Return the (X, Y) coordinate for the center point of the cell that contains the specified text.  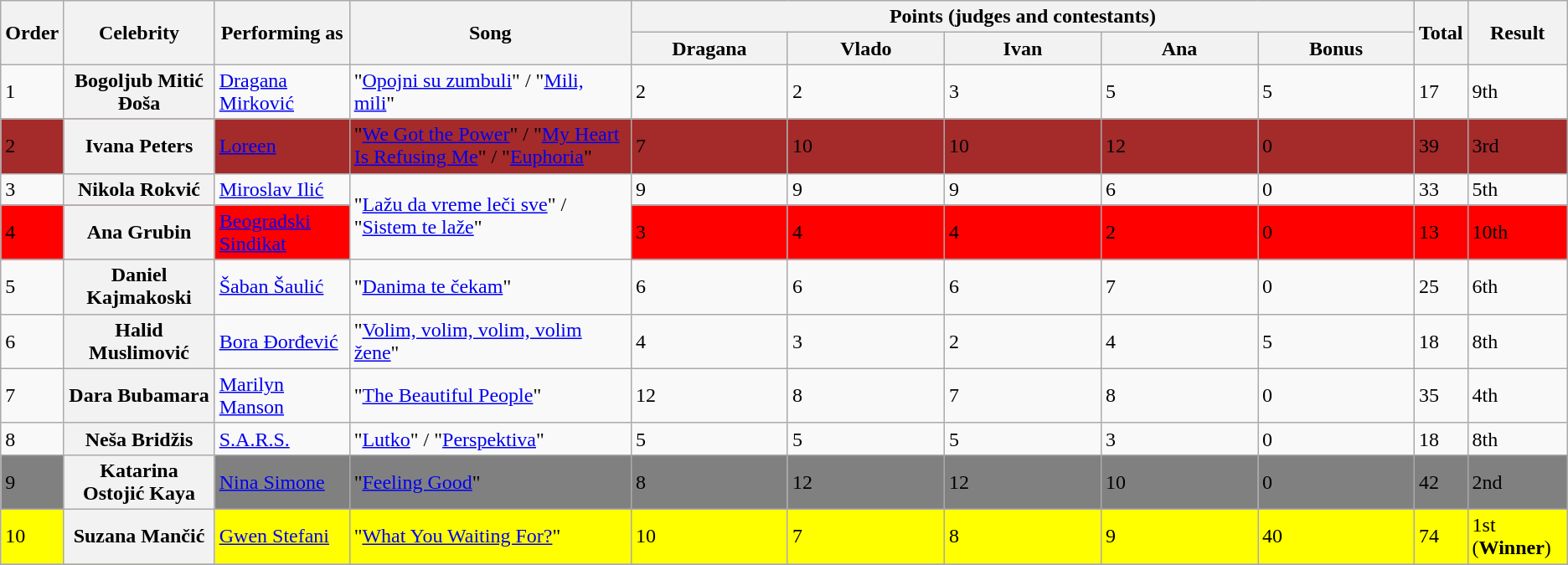
Song (490, 33)
2nd (1518, 482)
Order (32, 33)
"What You Waiting For?" (490, 536)
40 (1337, 536)
74 (1442, 536)
Vlado (866, 49)
1st (Winner) (1518, 536)
Ana (1179, 49)
S.A.R.S. (281, 439)
Daniel Kajmakoski (139, 286)
Bora Đorđević (281, 342)
Bonus (1337, 49)
25 (1442, 286)
Points (judges and contestants) (1022, 17)
3rd (1518, 146)
"Feeling Good" (490, 482)
"Volim, volim, volim, volim žene" (490, 342)
Nina Simone (281, 482)
5th (1518, 189)
"Opojni su zumbuli" / "Mili, mili" (490, 92)
"We Got the Power" / "My Heart Is Refusing Me" / "Euphoria" (490, 146)
"The Beautiful People" (490, 395)
Miroslav Ilić (281, 189)
Šaban Šaulić (281, 286)
Suzana Mančić (139, 536)
39 (1442, 146)
Ana Grubin (139, 233)
Dara Bubamara (139, 395)
35 (1442, 395)
Ivana Peters (139, 146)
Result (1518, 33)
Performing as (281, 33)
Bogoljub Mitić Đoša (139, 92)
Dragana Mirković (281, 92)
10th (1518, 233)
42 (1442, 482)
Katarina Ostojić Kaya (139, 482)
33 (1442, 189)
4th (1518, 395)
13 (1442, 233)
Ivan (1022, 49)
6th (1518, 286)
Loreen (281, 146)
Neša Bridžis (139, 439)
9th (1518, 92)
Marilyn Manson (281, 395)
"Lutko" / "Perspektiva" (490, 439)
"Lažu da vreme leči sve" / "Sistem te laže" (490, 216)
17 (1442, 92)
Total (1442, 33)
Dragana (709, 49)
Halid Muslimović (139, 342)
Nikola Rokvić (139, 189)
"Danima te čekam" (490, 286)
Gwen Stefani (281, 536)
Celebrity (139, 33)
Beogradski Sindikat (281, 233)
1 (32, 92)
